Identify which cell holds the provided text, then report its [X, Y] central coordinate. 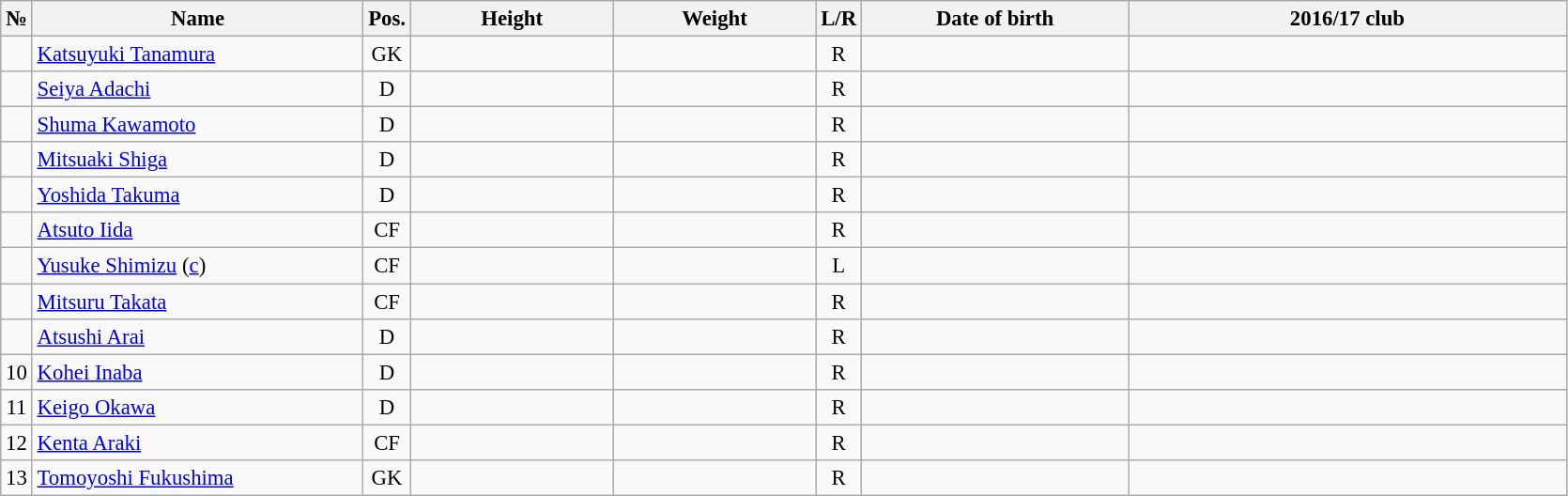
Mitsuru Takata [197, 302]
Atsuto Iida [197, 230]
Pos. [387, 19]
2016/17 club [1348, 19]
Kenta Araki [197, 442]
Yoshida Takuma [197, 195]
Katsuyuki Tanamura [197, 54]
Keigo Okawa [197, 407]
Seiya Adachi [197, 89]
№ [17, 19]
Tomoyoshi Fukushima [197, 478]
Name [197, 19]
10 [17, 372]
Height [512, 19]
13 [17, 478]
Mitsuaki Shiga [197, 160]
Kohei Inaba [197, 372]
12 [17, 442]
11 [17, 407]
Shuma Kawamoto [197, 125]
Weight [715, 19]
Atsushi Arai [197, 336]
Yusuke Shimizu (c) [197, 266]
Date of birth [994, 19]
L/R [839, 19]
L [839, 266]
